Output the (x, y) coordinate of the center of the cell containing the given text.  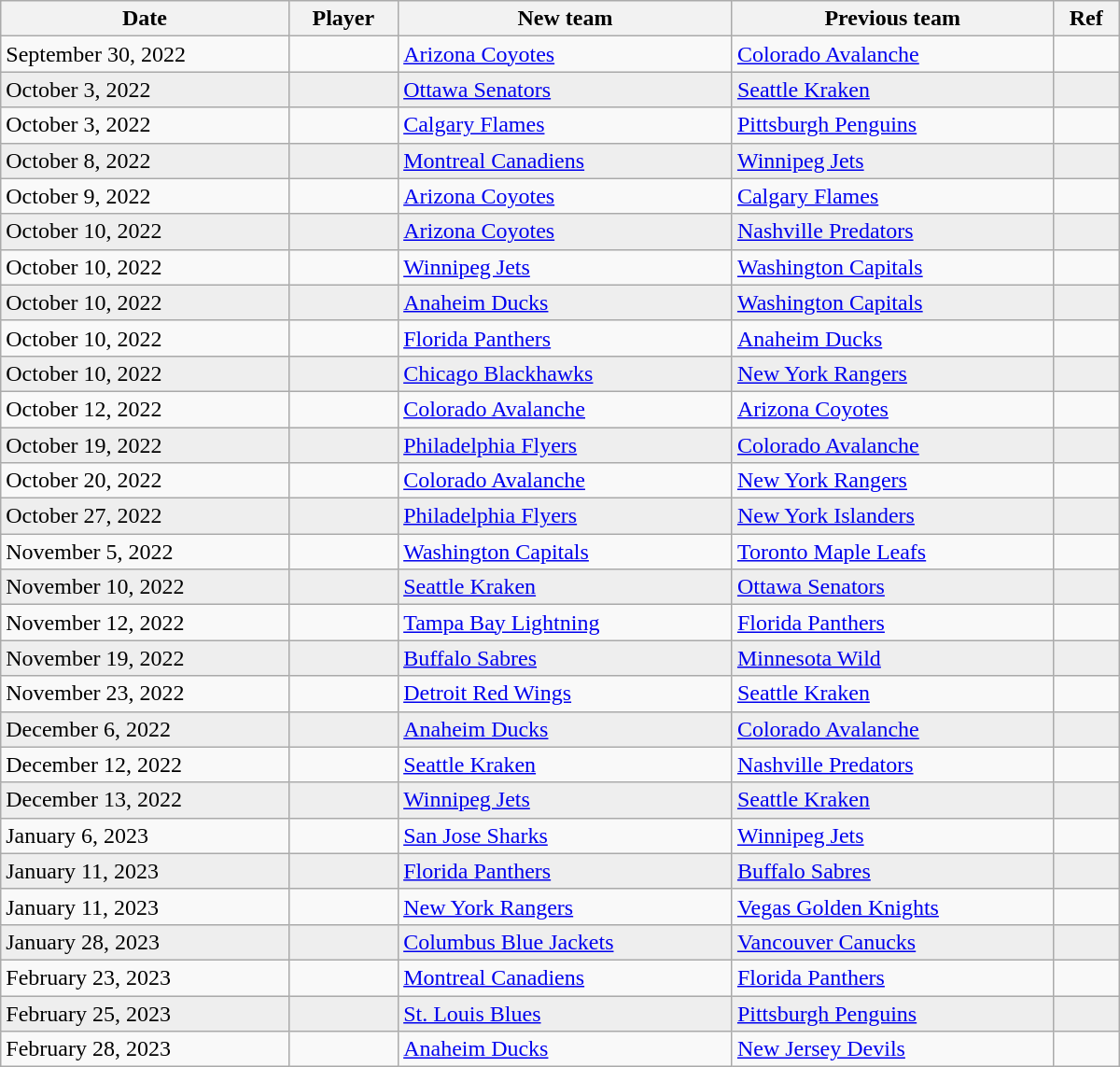
New team (566, 19)
January 6, 2023 (145, 835)
October 20, 2022 (145, 481)
Minnesota Wild (892, 658)
Tampa Bay Lightning (566, 623)
Toronto Maple Leafs (892, 552)
St. Louis Blues (566, 1013)
February 23, 2023 (145, 977)
Player (343, 19)
Vegas Golden Knights (892, 906)
February 25, 2023 (145, 1013)
Previous team (892, 19)
Vancouver Canucks (892, 942)
October 27, 2022 (145, 516)
Ref (1086, 19)
December 13, 2022 (145, 800)
Columbus Blue Jackets (566, 942)
New Jersey Devils (892, 1049)
New York Islanders (892, 516)
Detroit Red Wings (566, 694)
October 8, 2022 (145, 161)
November 5, 2022 (145, 552)
November 10, 2022 (145, 587)
October 19, 2022 (145, 445)
February 28, 2023 (145, 1049)
November 23, 2022 (145, 694)
Chicago Blackhawks (566, 373)
October 9, 2022 (145, 196)
Date (145, 19)
September 30, 2022 (145, 54)
December 12, 2022 (145, 765)
October 12, 2022 (145, 409)
December 6, 2022 (145, 729)
November 12, 2022 (145, 623)
January 28, 2023 (145, 942)
San Jose Sharks (566, 835)
November 19, 2022 (145, 658)
